Pinpoint the cell where the given text exists, returning its (x, y) midpoint coordinate. 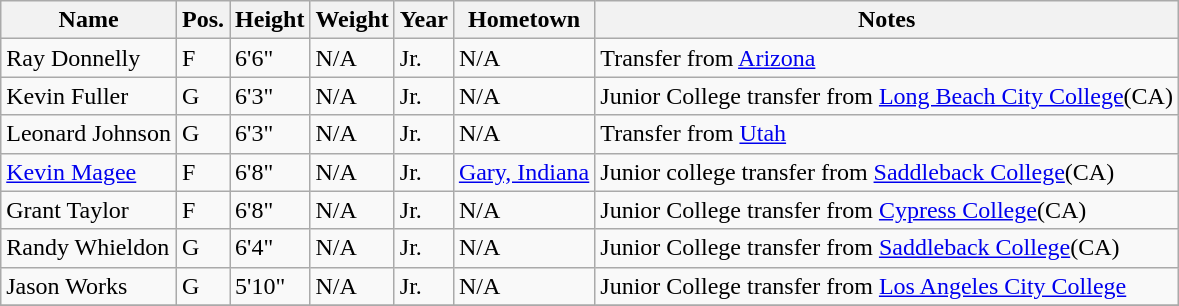
Kevin Fuller (89, 96)
5'10" (270, 286)
Weight (352, 20)
Randy Whieldon (89, 248)
Hometown (524, 20)
Junior College transfer from Los Angeles City College (887, 286)
Pos. (202, 20)
6'4" (270, 248)
Ray Donnelly (89, 58)
Grant Taylor (89, 210)
Gary, Indiana (524, 172)
Junior College transfer from Cypress College(CA) (887, 210)
Junior college transfer from Saddleback College(CA) (887, 172)
Kevin Magee (89, 172)
Transfer from Arizona (887, 58)
Height (270, 20)
Leonard Johnson (89, 134)
Notes (887, 20)
Name (89, 20)
Jason Works (89, 286)
6'6" (270, 58)
Transfer from Utah (887, 134)
Junior College transfer from Long Beach City College(CA) (887, 96)
Year (424, 20)
Junior College transfer from Saddleback College(CA) (887, 248)
